Return the (X, Y) coordinate for the center point of the cell that contains the specified text.  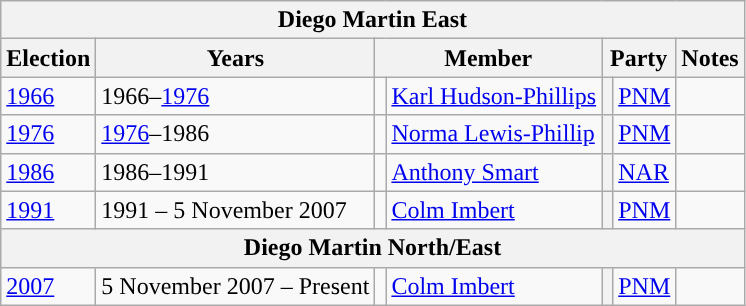
1986 (48, 172)
1986–1991 (236, 172)
1966 (48, 96)
5 November 2007 – Present (236, 286)
Notes (710, 58)
Years (236, 58)
1976 (48, 134)
Norma Lewis-Phillip (494, 134)
Election (48, 58)
1991 (48, 210)
1976–1986 (236, 134)
Diego Martin North/East (372, 248)
2007 (48, 286)
Party (639, 58)
1991 – 5 November 2007 (236, 210)
1966–1976 (236, 96)
Member (488, 58)
Karl Hudson-Phillips (494, 96)
NAR (644, 172)
Diego Martin East (372, 20)
Anthony Smart (494, 172)
